Search for the cell housing the specified text and yield its (X, Y) center coordinate. 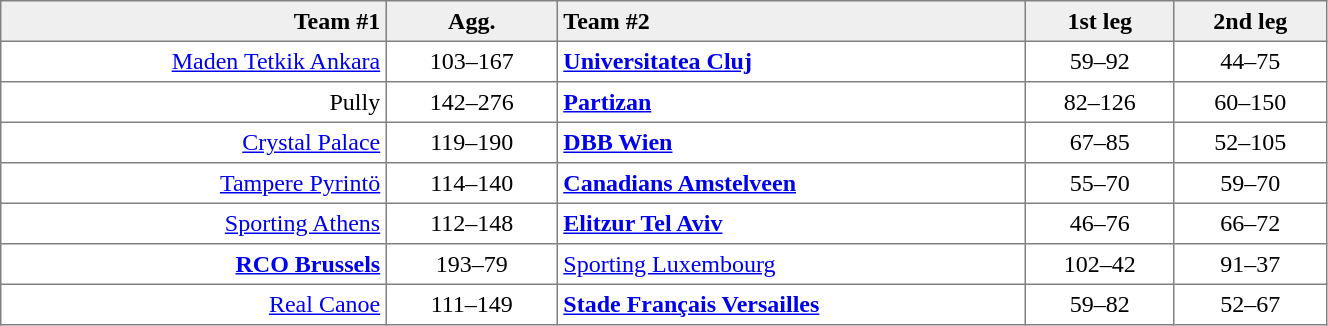
112–148 (472, 223)
Stade Français Versailles (792, 304)
2nd leg (1250, 21)
67–85 (1100, 142)
119–190 (472, 142)
Tampere Pyrintö (194, 183)
46–76 (1100, 223)
66–72 (1250, 223)
DBB Wien (792, 142)
Universitatea Cluj (792, 61)
91–37 (1250, 264)
Pully (194, 102)
102–42 (1100, 264)
52–105 (1250, 142)
Team #1 (194, 21)
RCO Brussels (194, 264)
44–75 (1250, 61)
142–276 (472, 102)
111–149 (472, 304)
Canadians Amstelveen (792, 183)
Team #2 (792, 21)
Sporting Luxembourg (792, 264)
82–126 (1100, 102)
Real Canoe (194, 304)
59–82 (1100, 304)
Crystal Palace (194, 142)
193–79 (472, 264)
59–70 (1250, 183)
114–140 (472, 183)
103–167 (472, 61)
59–92 (1100, 61)
55–70 (1100, 183)
Sporting Athens (194, 223)
Partizan (792, 102)
52–67 (1250, 304)
1st leg (1100, 21)
60–150 (1250, 102)
Elitzur Tel Aviv (792, 223)
Agg. (472, 21)
Maden Tetkik Ankara (194, 61)
